Locate the cell with the specified text and output its (X, Y) center coordinate. 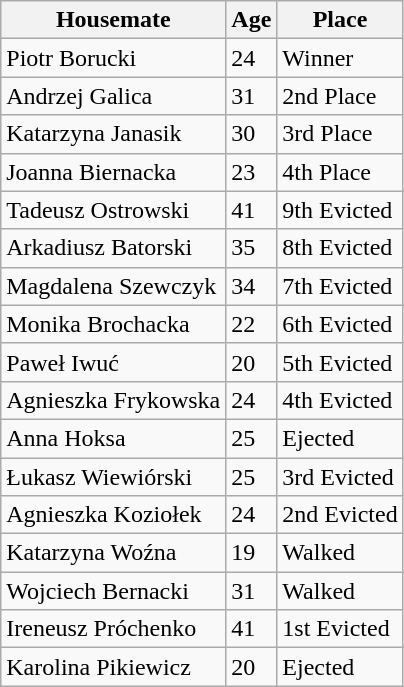
Katarzyna Janasik (114, 134)
2nd Evicted (340, 515)
Magdalena Szewczyk (114, 286)
Katarzyna Woźna (114, 553)
Łukasz Wiewiórski (114, 477)
7th Evicted (340, 286)
4th Evicted (340, 400)
4th Place (340, 172)
8th Evicted (340, 248)
2nd Place (340, 96)
5th Evicted (340, 362)
Housemate (114, 20)
19 (252, 553)
9th Evicted (340, 210)
Winner (340, 58)
Paweł Iwuć (114, 362)
Agnieszka Frykowska (114, 400)
Tadeusz Ostrowski (114, 210)
Anna Hoksa (114, 438)
34 (252, 286)
Piotr Borucki (114, 58)
23 (252, 172)
Agnieszka Koziołek (114, 515)
3rd Place (340, 134)
35 (252, 248)
Age (252, 20)
Ireneusz Próchenko (114, 629)
30 (252, 134)
Karolina Pikiewicz (114, 667)
Monika Brochacka (114, 324)
Arkadiusz Batorski (114, 248)
Wojciech Bernacki (114, 591)
Joanna Biernacka (114, 172)
Andrzej Galica (114, 96)
6th Evicted (340, 324)
22 (252, 324)
3rd Evicted (340, 477)
1st Evicted (340, 629)
Place (340, 20)
